Output the [x, y] coordinate of the center of the cell containing the given text.  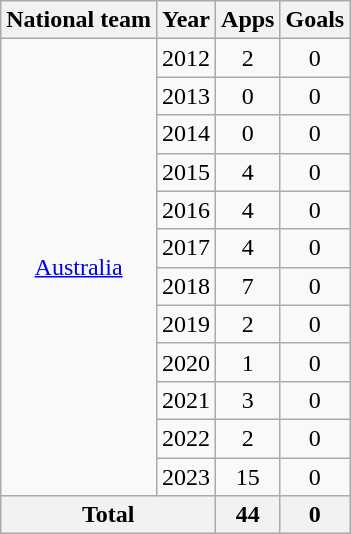
2019 [186, 324]
2023 [186, 477]
Total [108, 515]
7 [248, 286]
2012 [186, 58]
2015 [186, 172]
Year [186, 20]
Australia [79, 268]
3 [248, 400]
2022 [186, 438]
2021 [186, 400]
44 [248, 515]
National team [79, 20]
1 [248, 362]
2017 [186, 248]
2014 [186, 134]
Apps [248, 20]
15 [248, 477]
Goals [315, 20]
2020 [186, 362]
2018 [186, 286]
2013 [186, 96]
2016 [186, 210]
